Capture the cell that displays the provided text and extract its (x, y) central coordinate. 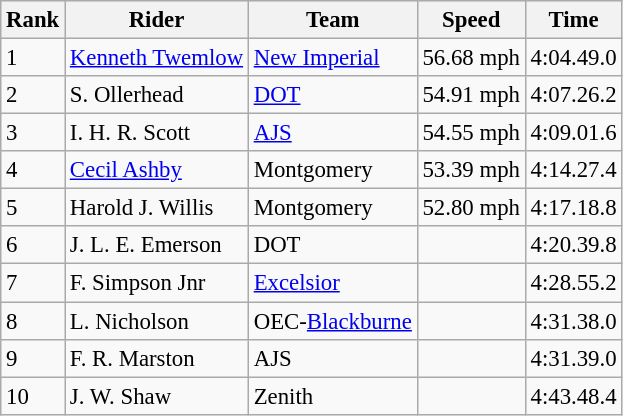
Cecil Ashby (157, 170)
Rider (157, 20)
4:31.38.0 (574, 321)
Excelsior (332, 283)
4:20.39.8 (574, 245)
1 (33, 58)
4:28.55.2 (574, 283)
Speed (471, 20)
4:17.18.8 (574, 208)
2 (33, 95)
7 (33, 283)
F. R. Marston (157, 358)
4:04.49.0 (574, 58)
Time (574, 20)
Zenith (332, 396)
5 (33, 208)
4:31.39.0 (574, 358)
54.91 mph (471, 95)
4:43.48.4 (574, 396)
4:07.26.2 (574, 95)
J. L. E. Emerson (157, 245)
Harold J. Willis (157, 208)
10 (33, 396)
52.80 mph (471, 208)
3 (33, 133)
4 (33, 170)
Rank (33, 20)
New Imperial (332, 58)
Team (332, 20)
S. Ollerhead (157, 95)
4:14.27.4 (574, 170)
9 (33, 358)
4:09.01.6 (574, 133)
I. H. R. Scott (157, 133)
53.39 mph (471, 170)
54.55 mph (471, 133)
F. Simpson Jnr (157, 283)
OEC-Blackburne (332, 321)
56.68 mph (471, 58)
8 (33, 321)
Kenneth Twemlow (157, 58)
J. W. Shaw (157, 396)
6 (33, 245)
L. Nicholson (157, 321)
